Scan for the cell matching the given text and deliver its (x, y) coordinate at center. 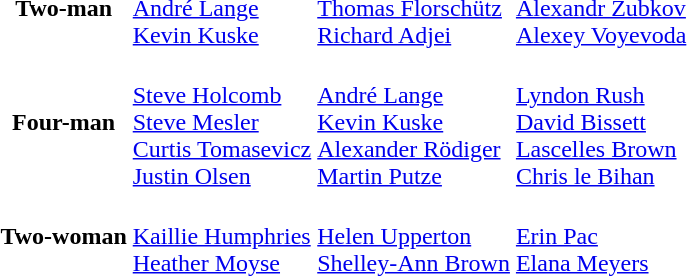
Steve Holcomb Steve MeslerCurtis TomaseviczJustin Olsen (222, 122)
André Lange Kevin KuskeAlexander RödigerMartin Putze (414, 122)
Lyndon Rush David BissettLascelles BrownChris le Bihan (600, 122)
